Output the [x, y] coordinate of the center of the cell containing the given text.  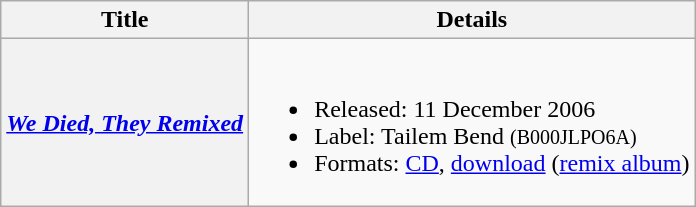
Details [472, 20]
We Died, They Remixed [125, 122]
Released: 11 December 2006Label: Tailem Bend (B000JLPO6A)Formats: CD, download (remix album) [472, 122]
Title [125, 20]
